Identify which cell holds the provided text, then report its [X, Y] central coordinate. 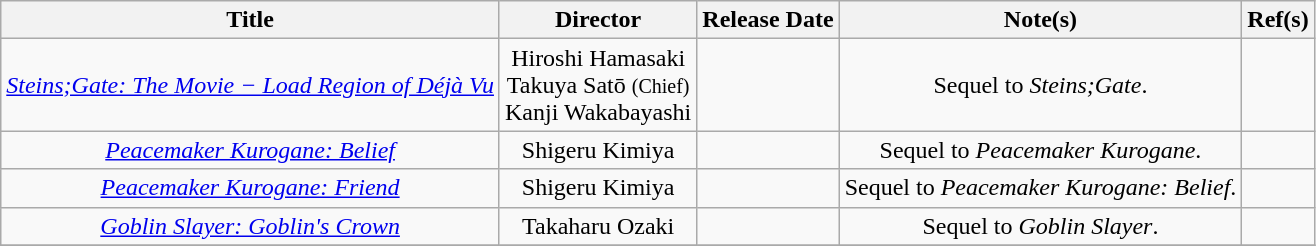
Release Date [768, 20]
Peacemaker Kurogane: Friend [250, 188]
Hiroshi Hamasaki Takuya Satō (Chief)Kanji Wakabayashi [598, 85]
Sequel to Steins;Gate. [1040, 85]
Peacemaker Kurogane: Belief [250, 150]
Ref(s) [1278, 20]
Goblin Slayer: Goblin's Crown [250, 226]
Director [598, 20]
Steins;Gate: The Movie − Load Region of Déjà Vu [250, 85]
Sequel to Peacemaker Kurogane: Belief. [1040, 188]
Sequel to Goblin Slayer. [1040, 226]
Note(s) [1040, 20]
Title [250, 20]
Takaharu Ozaki [598, 226]
Sequel to Peacemaker Kurogane. [1040, 150]
